Extract the [x, y] coordinate from the center of the cell holding the provided text.  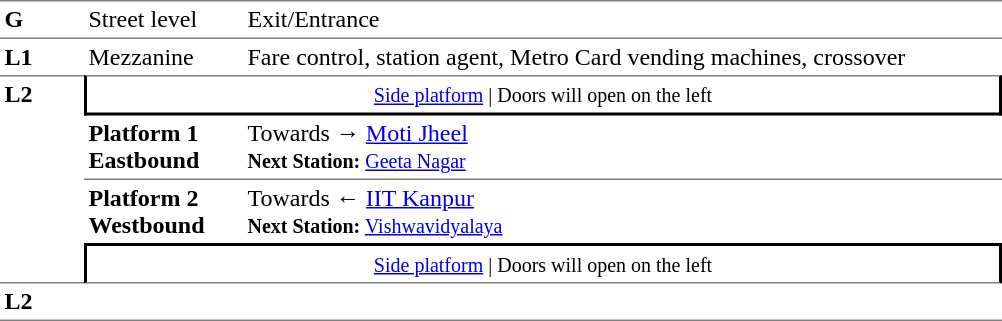
Exit/Entrance [622, 20]
Fare control, station agent, Metro Card vending machines, crossover [622, 57]
G [42, 20]
Towards → Moti JheelNext Station: Geeta Nagar [622, 148]
Mezzanine [164, 57]
Street level [164, 20]
Platform 2Westbound [164, 212]
L2 [42, 179]
Towards ← IIT KanpurNext Station: Vishwavidyalaya [622, 212]
Platform 1Eastbound [164, 148]
L1 [42, 57]
